Search for the cell housing the specified text and yield its [x, y] center coordinate. 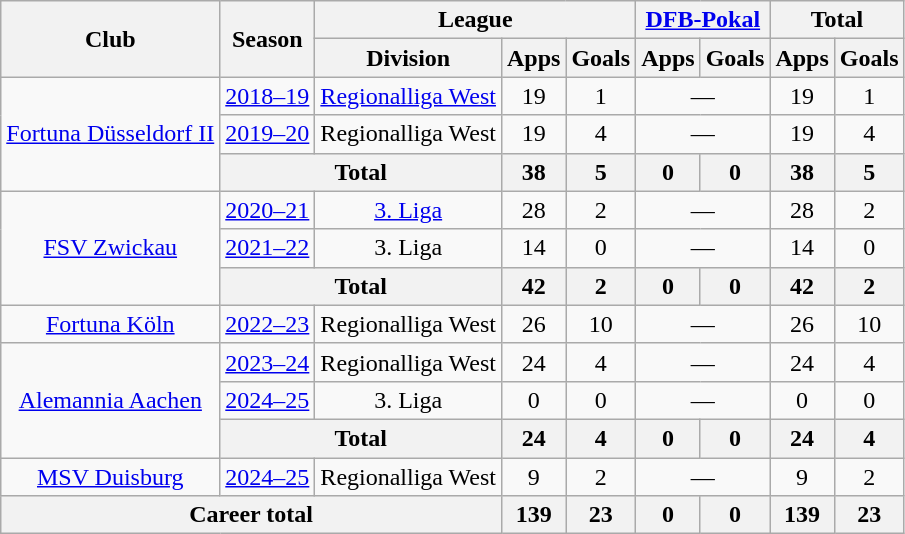
2020–21 [268, 210]
Fortuna Düsseldorf II [110, 134]
Fortuna Köln [110, 324]
DFB-Pokal [703, 20]
2022–23 [268, 324]
2023–24 [268, 362]
MSV Duisburg [110, 477]
Division [408, 58]
FSV Zwickau [110, 248]
Alemannia Aachen [110, 400]
Career total [252, 515]
League [476, 20]
Season [268, 39]
2018–19 [268, 96]
2021–22 [268, 248]
Club [110, 39]
2019–20 [268, 134]
